Find where the given text appears and provide that cell's center as (x, y) coordinate. 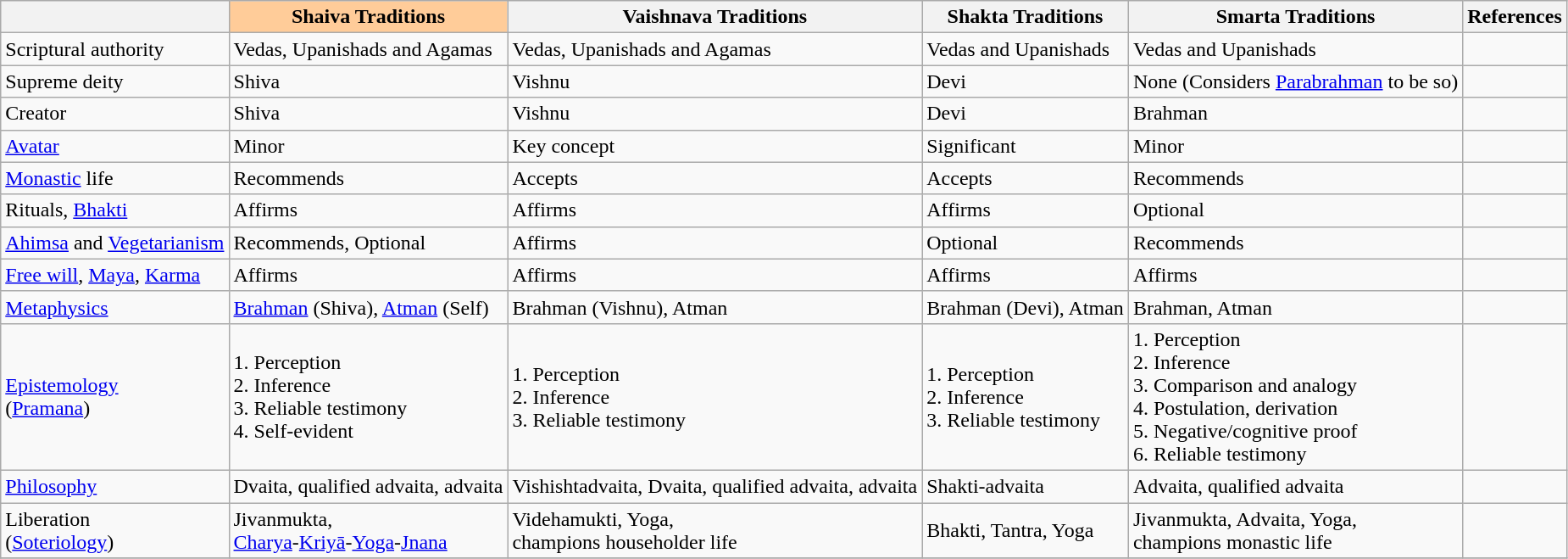
Avatar (115, 146)
Shakti-advaita (1026, 486)
Scriptural authority (115, 49)
Epistemology(Pramana) (115, 397)
Dvaita, qualified advaita, advaita (368, 486)
Vishishtadvaita, Dvaita, qualified advaita, advaita (715, 486)
Brahman (Shiva), Atman (Self) (368, 307)
Significant (1026, 146)
Videhamukti, Yoga,champions householder life (715, 529)
Brahman (1295, 114)
Bhakti, Tantra, Yoga (1026, 529)
Creator (115, 114)
Liberation(Soteriology) (115, 529)
References (1515, 17)
None (Considers Parabrahman to be so) (1295, 81)
Brahman (Vishnu), Atman (715, 307)
Vaishnava Traditions (715, 17)
Advaita, qualified advaita (1295, 486)
Jivanmukta,Charya-Kriyā-Yoga-Jnana (368, 529)
Jivanmukta, Advaita, Yoga,champions monastic life (1295, 529)
Free will, Maya, Karma (115, 275)
Recommends, Optional (368, 243)
Monastic life (115, 178)
Ahimsa and Vegetarianism (115, 243)
Brahman, Atman (1295, 307)
Brahman (Devi), Atman (1026, 307)
Shaiva Traditions (368, 17)
1. Perception2. Inference3. Reliable testimony4. Self-evident (368, 397)
Philosophy (115, 486)
1. Perception2. Inference3. Comparison and analogy4. Postulation, derivation5. Negative/cognitive proof6. Reliable testimony (1295, 397)
Rituals, Bhakti (115, 210)
Metaphysics (115, 307)
Shakta Traditions (1026, 17)
Key concept (715, 146)
Smarta Traditions (1295, 17)
Supreme deity (115, 81)
